Search for the cell housing the specified text and yield its (x, y) center coordinate. 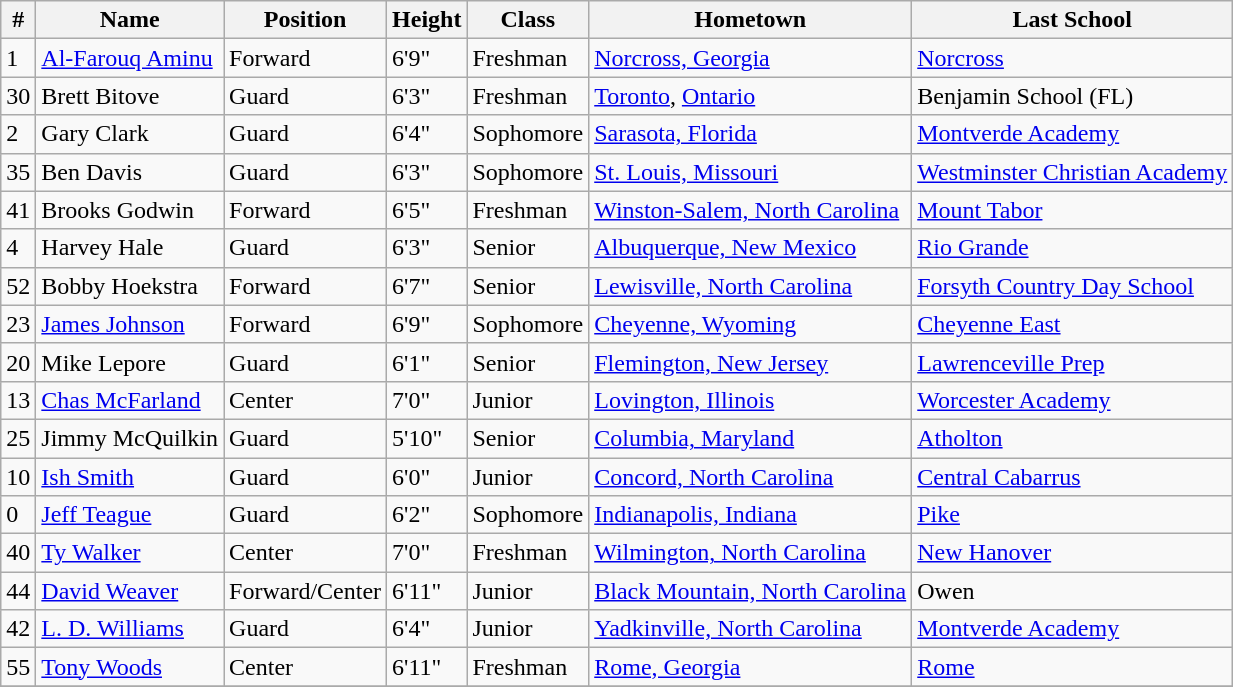
Mike Lepore (130, 362)
# (18, 20)
6'5" (427, 210)
30 (18, 96)
25 (18, 438)
Columbia, Maryland (750, 438)
42 (18, 629)
Lewisville, North Carolina (750, 286)
2 (18, 134)
Westminster Christian Academy (1072, 172)
Mount Tabor (1072, 210)
4 (18, 248)
Last School (1072, 20)
David Weaver (130, 591)
40 (18, 553)
Ben Davis (130, 172)
Position (306, 20)
Brett Bitove (130, 96)
Norcross, Georgia (750, 58)
Toronto, Ontario (750, 96)
Albuquerque, New Mexico (750, 248)
1 (18, 58)
Flemington, New Jersey (750, 362)
Height (427, 20)
Jimmy McQuilkin (130, 438)
Ish Smith (130, 477)
Atholton (1072, 438)
23 (18, 324)
44 (18, 591)
Harvey Hale (130, 248)
New Hanover (1072, 553)
Benjamin School (FL) (1072, 96)
Forsyth Country Day School (1072, 286)
Class (528, 20)
Black Mountain, North Carolina (750, 591)
Indianapolis, Indiana (750, 515)
Rome, Georgia (750, 667)
Norcross (1072, 58)
Sarasota, Florida (750, 134)
Al-Farouq Aminu (130, 58)
Lawrenceville Prep (1072, 362)
Tony Woods (130, 667)
13 (18, 400)
St. Louis, Missouri (750, 172)
Owen (1072, 591)
6'0" (427, 477)
Cheyenne East (1072, 324)
52 (18, 286)
Winston-Salem, North Carolina (750, 210)
Brooks Godwin (130, 210)
6'1" (427, 362)
Bobby Hoekstra (130, 286)
Cheyenne, Wyoming (750, 324)
Gary Clark (130, 134)
41 (18, 210)
Ty Walker (130, 553)
35 (18, 172)
Chas McFarland (130, 400)
Rio Grande (1072, 248)
6'7" (427, 286)
Hometown (750, 20)
Central Cabarrus (1072, 477)
Wilmington, North Carolina (750, 553)
Lovington, Illinois (750, 400)
10 (18, 477)
L. D. Williams (130, 629)
5'10" (427, 438)
Yadkinville, North Carolina (750, 629)
Name (130, 20)
Pike (1072, 515)
Rome (1072, 667)
Worcester Academy (1072, 400)
0 (18, 515)
James Johnson (130, 324)
Jeff Teague (130, 515)
20 (18, 362)
Concord, North Carolina (750, 477)
Forward/Center (306, 591)
6'2" (427, 515)
55 (18, 667)
